Detect which cell encompasses the target text, then output its [x, y] center coordinate. 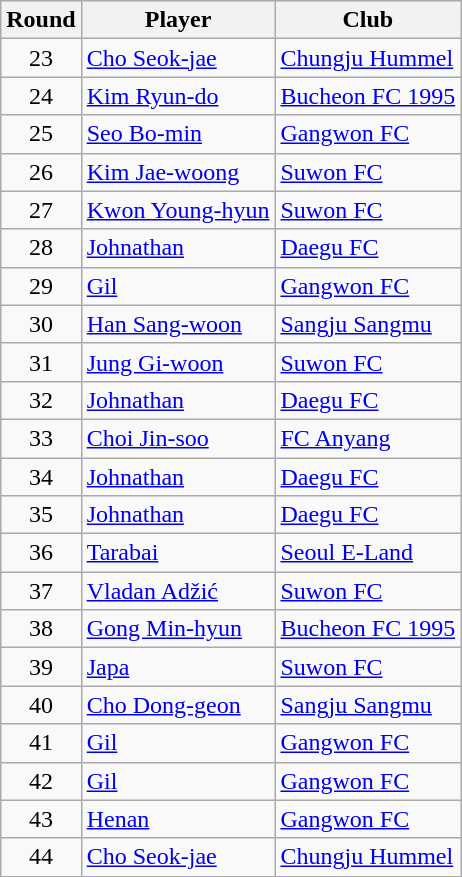
41 [41, 743]
39 [41, 667]
25 [41, 134]
Henan [178, 819]
29 [41, 286]
32 [41, 400]
Vladan Adžić [178, 591]
Han Sang-woon [178, 324]
38 [41, 629]
40 [41, 705]
26 [41, 172]
24 [41, 96]
43 [41, 819]
FC Anyang [368, 438]
31 [41, 362]
Jung Gi-woon [178, 362]
Tarabai [178, 553]
30 [41, 324]
Japa [178, 667]
28 [41, 248]
Kim Ryun-do [178, 96]
Seo Bo-min [178, 134]
36 [41, 553]
37 [41, 591]
Seoul E-Land [368, 553]
Player [178, 20]
Choi Jin-soo [178, 438]
Kim Jae-woong [178, 172]
35 [41, 515]
Gong Min-hyun [178, 629]
33 [41, 438]
27 [41, 210]
Club [368, 20]
Cho Dong-geon [178, 705]
Kwon Young-hyun [178, 210]
Round [41, 20]
44 [41, 857]
34 [41, 477]
23 [41, 58]
42 [41, 781]
